Detect which cell encompasses the target text, then output its [X, Y] center coordinate. 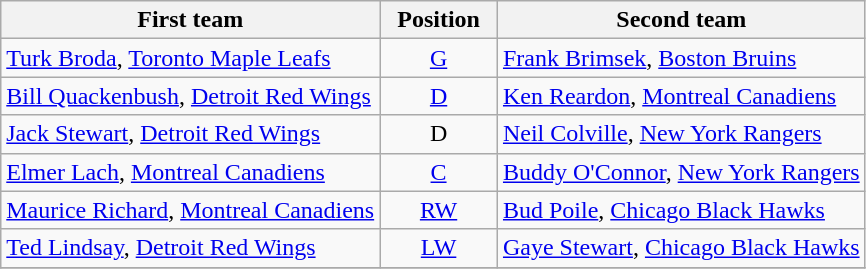
Elmer Lach, Montreal Canadiens [190, 172]
Position [439, 20]
Ken Reardon, Montreal Canadiens [681, 96]
Bill Quackenbush, Detroit Red Wings [190, 96]
Second team [681, 20]
Frank Brimsek, Boston Bruins [681, 58]
LW [439, 248]
Buddy O'Connor, New York Rangers [681, 172]
Maurice Richard, Montreal Canadiens [190, 210]
Bud Poile, Chicago Black Hawks [681, 210]
RW [439, 210]
Neil Colville, New York Rangers [681, 134]
First team [190, 20]
Turk Broda, Toronto Maple Leafs [190, 58]
Gaye Stewart, Chicago Black Hawks [681, 248]
Jack Stewart, Detroit Red Wings [190, 134]
G [439, 58]
C [439, 172]
Ted Lindsay, Detroit Red Wings [190, 248]
